Pinpoint the cell where the given text exists, returning its (X, Y) midpoint coordinate. 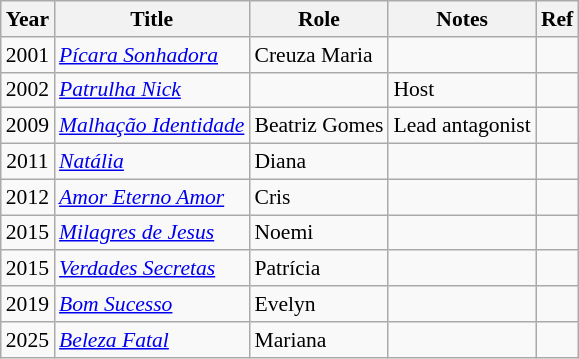
Year (28, 19)
2012 (28, 197)
Milagres de Jesus (152, 233)
2001 (28, 55)
Mariana (318, 340)
Patrulha Nick (152, 90)
Beleza Fatal (152, 340)
Noemi (318, 233)
Diana (318, 162)
Title (152, 19)
Bom Sucesso (152, 304)
Malhação Identidade (152, 126)
Beatriz Gomes (318, 126)
Amor Eterno Amor (152, 197)
Ref (557, 19)
2002 (28, 90)
2025 (28, 340)
Notes (462, 19)
Role (318, 19)
Host (462, 90)
Natália (152, 162)
Cris (318, 197)
Verdades Secretas (152, 269)
2009 (28, 126)
2011 (28, 162)
Lead antagonist (462, 126)
Evelyn (318, 304)
Patrícia (318, 269)
Pícara Sonhadora (152, 55)
Creuza Maria (318, 55)
2019 (28, 304)
